Locate the cell with the specified text and output its (X, Y) center coordinate. 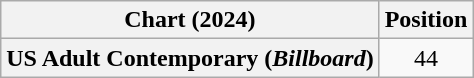
US Adult Contemporary (Billboard) (190, 58)
Chart (2024) (190, 20)
44 (426, 58)
Position (426, 20)
